Capture the cell that displays the provided text and extract its (X, Y) central coordinate. 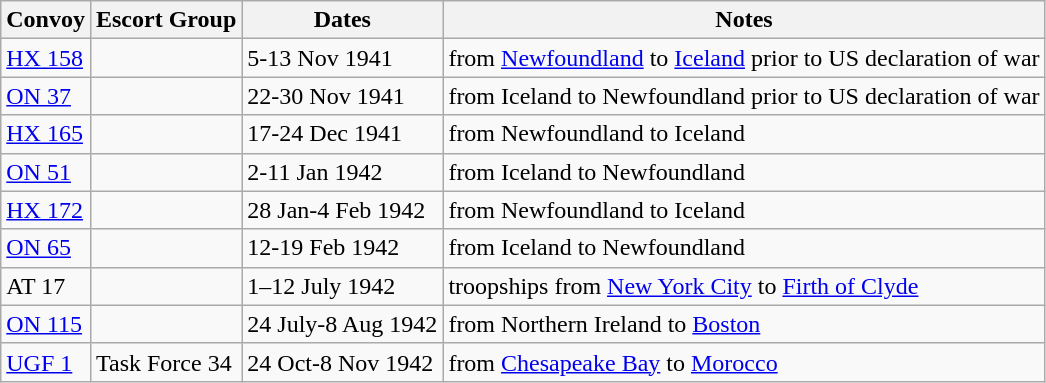
from Newfoundland to Iceland prior to US declaration of war (744, 58)
24 Oct-8 Nov 1942 (342, 362)
28 Jan-4 Feb 1942 (342, 210)
UGF 1 (46, 362)
troopships from New York City to Firth of Clyde (744, 286)
HX 158 (46, 58)
from Northern Ireland to Boston (744, 324)
HX 165 (46, 134)
2-11 Jan 1942 (342, 172)
from Iceland to Newfoundland prior to US declaration of war (744, 96)
ON 37 (46, 96)
Task Force 34 (166, 362)
AT 17 (46, 286)
Convoy (46, 20)
ON 115 (46, 324)
ON 51 (46, 172)
5-13 Nov 1941 (342, 58)
24 July-8 Aug 1942 (342, 324)
1–12 July 1942 (342, 286)
ON 65 (46, 248)
Escort Group (166, 20)
17-24 Dec 1941 (342, 134)
Dates (342, 20)
from Chesapeake Bay to Morocco (744, 362)
Notes (744, 20)
12-19 Feb 1942 (342, 248)
HX 172 (46, 210)
22-30 Nov 1941 (342, 96)
